Return [x, y] of the center of cell containing provided text 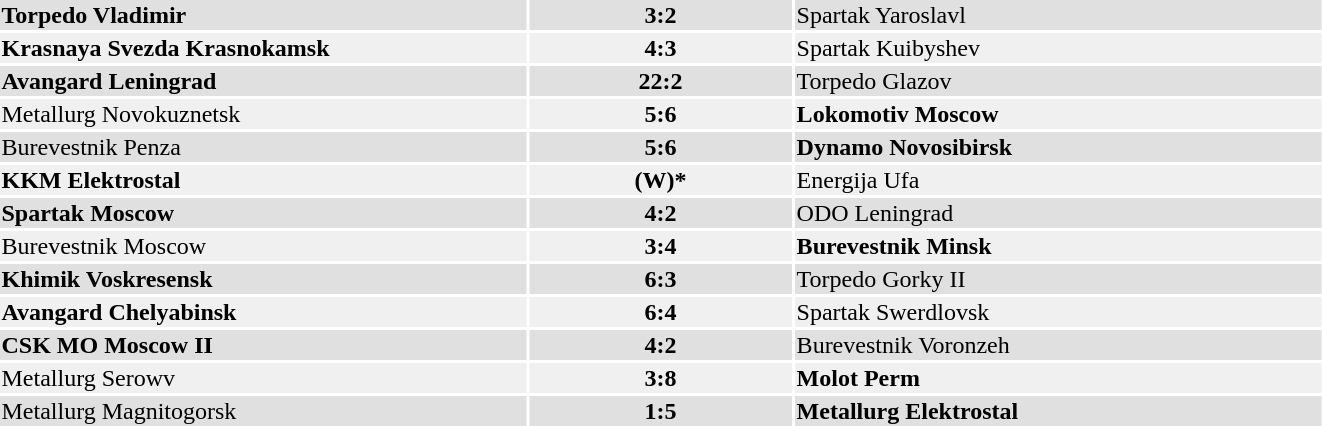
Burevestnik Minsk [1058, 246]
Avangard Chelyabinsk [263, 312]
Dynamo Novosibirsk [1058, 147]
Avangard Leningrad [263, 81]
Metallurg Serowv [263, 378]
Spartak Yaroslavl [1058, 15]
3:2 [660, 15]
(W)* [660, 180]
3:4 [660, 246]
6:3 [660, 279]
22:2 [660, 81]
Burevestnik Moscow [263, 246]
Metallurg Elektrostal [1058, 411]
KKM Elektrostal [263, 180]
Molot Perm [1058, 378]
Burevestnik Voronzeh [1058, 345]
Torpedo Glazov [1058, 81]
Metallurg Novokuznetsk [263, 114]
Torpedo Gorky II [1058, 279]
1:5 [660, 411]
Burevestnik Penza [263, 147]
4:3 [660, 48]
Krasnaya Svezda Krasnokamsk [263, 48]
ODO Leningrad [1058, 213]
Torpedo Vladimir [263, 15]
Energija Ufa [1058, 180]
Metallurg Magnitogorsk [263, 411]
Spartak Kuibyshev [1058, 48]
CSK MO Moscow II [263, 345]
Lokomotiv Moscow [1058, 114]
Spartak Swerdlovsk [1058, 312]
3:8 [660, 378]
Spartak Moscow [263, 213]
6:4 [660, 312]
Khimik Voskresensk [263, 279]
